For the text-containing cell, return its midpoint in [X, Y] coordinate format. 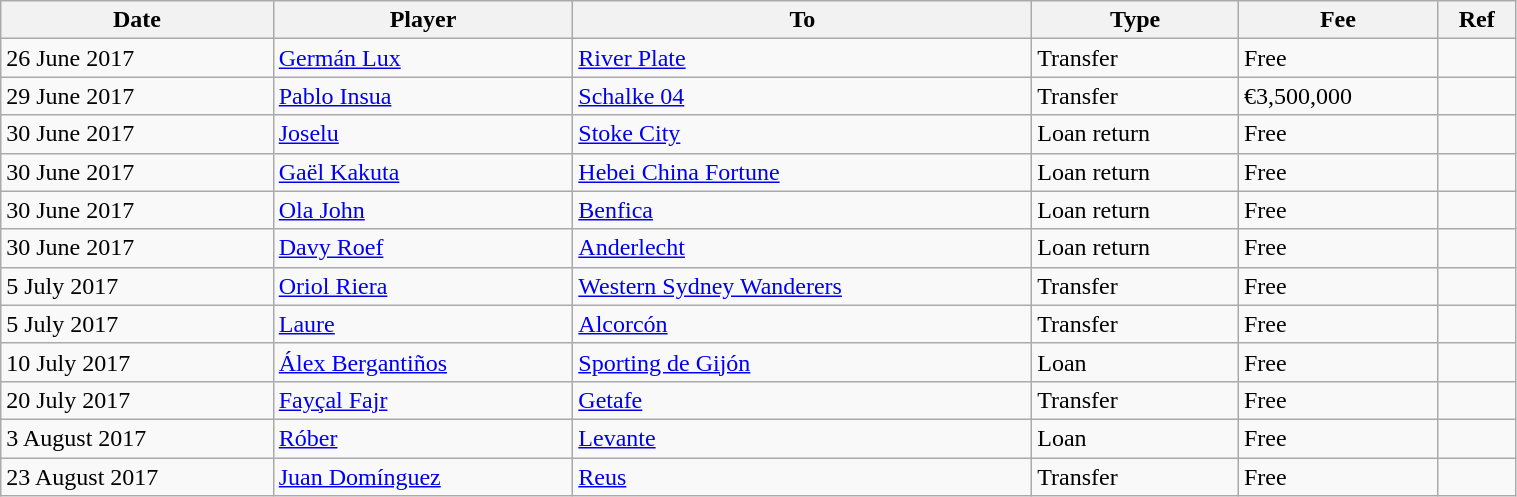
Anderlecht [802, 248]
Alcorcón [802, 324]
Fee [1338, 20]
Reus [802, 477]
3 August 2017 [137, 438]
Oriol Riera [423, 286]
Germán Lux [423, 58]
Levante [802, 438]
Schalke 04 [802, 96]
26 June 2017 [137, 58]
River Plate [802, 58]
Joselu [423, 134]
Stoke City [802, 134]
23 August 2017 [137, 477]
Date [137, 20]
Type [1136, 20]
Laure [423, 324]
Ola John [423, 210]
Róber [423, 438]
Pablo Insua [423, 96]
To [802, 20]
€3,500,000 [1338, 96]
Ref [1476, 20]
Western Sydney Wanderers [802, 286]
Fayçal Fajr [423, 400]
Álex Bergantiños [423, 362]
29 June 2017 [137, 96]
20 July 2017 [137, 400]
10 July 2017 [137, 362]
Gaël Kakuta [423, 172]
Hebei China Fortune [802, 172]
Benfica [802, 210]
Davy Roef [423, 248]
Juan Domínguez [423, 477]
Getafe [802, 400]
Sporting de Gijón [802, 362]
Player [423, 20]
